From the cell containing the given text, extract its center point as [X, Y] coordinate. 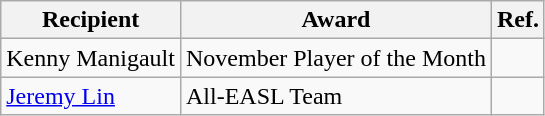
Jeremy Lin [91, 96]
Ref. [518, 20]
Kenny Manigault [91, 58]
All-EASL Team [336, 96]
November Player of the Month [336, 58]
Award [336, 20]
Recipient [91, 20]
